Output the (x, y) coordinate of the center of the cell containing the given text.  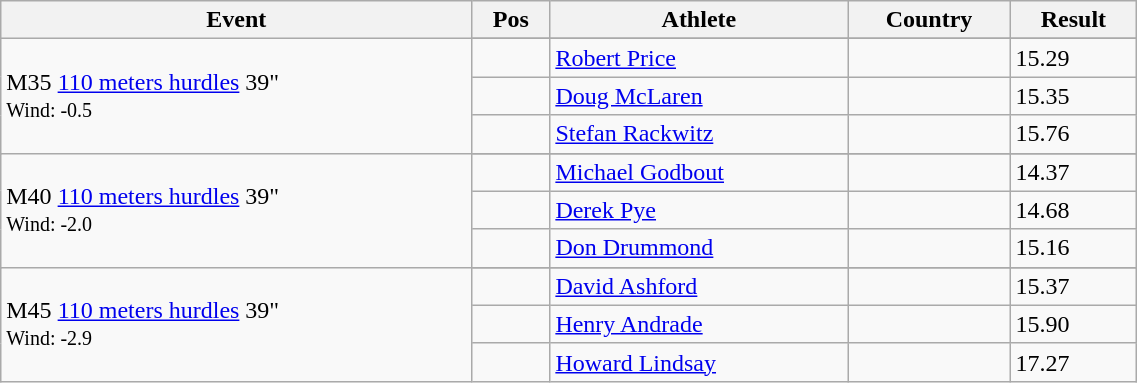
Derek Pye (699, 210)
15.16 (1074, 248)
Result (1074, 20)
14.68 (1074, 210)
Howard Lindsay (699, 362)
14.37 (1074, 172)
Doug McLaren (699, 96)
Henry Andrade (699, 324)
Robert Price (699, 58)
Stefan Rackwitz (699, 134)
15.35 (1074, 96)
Athlete (699, 20)
M45 110 meters hurdles 39"Wind: -2.9 (236, 324)
15.37 (1074, 286)
15.90 (1074, 324)
Pos (511, 20)
David Ashford (699, 286)
M40 110 meters hurdles 39"Wind: -2.0 (236, 210)
M35 110 meters hurdles 39"Wind: -0.5 (236, 96)
Michael Godbout (699, 172)
Event (236, 20)
Country (929, 20)
Don Drummond (699, 248)
15.29 (1074, 58)
15.76 (1074, 134)
17.27 (1074, 362)
